From the cell containing the given text, extract its center point as [x, y] coordinate. 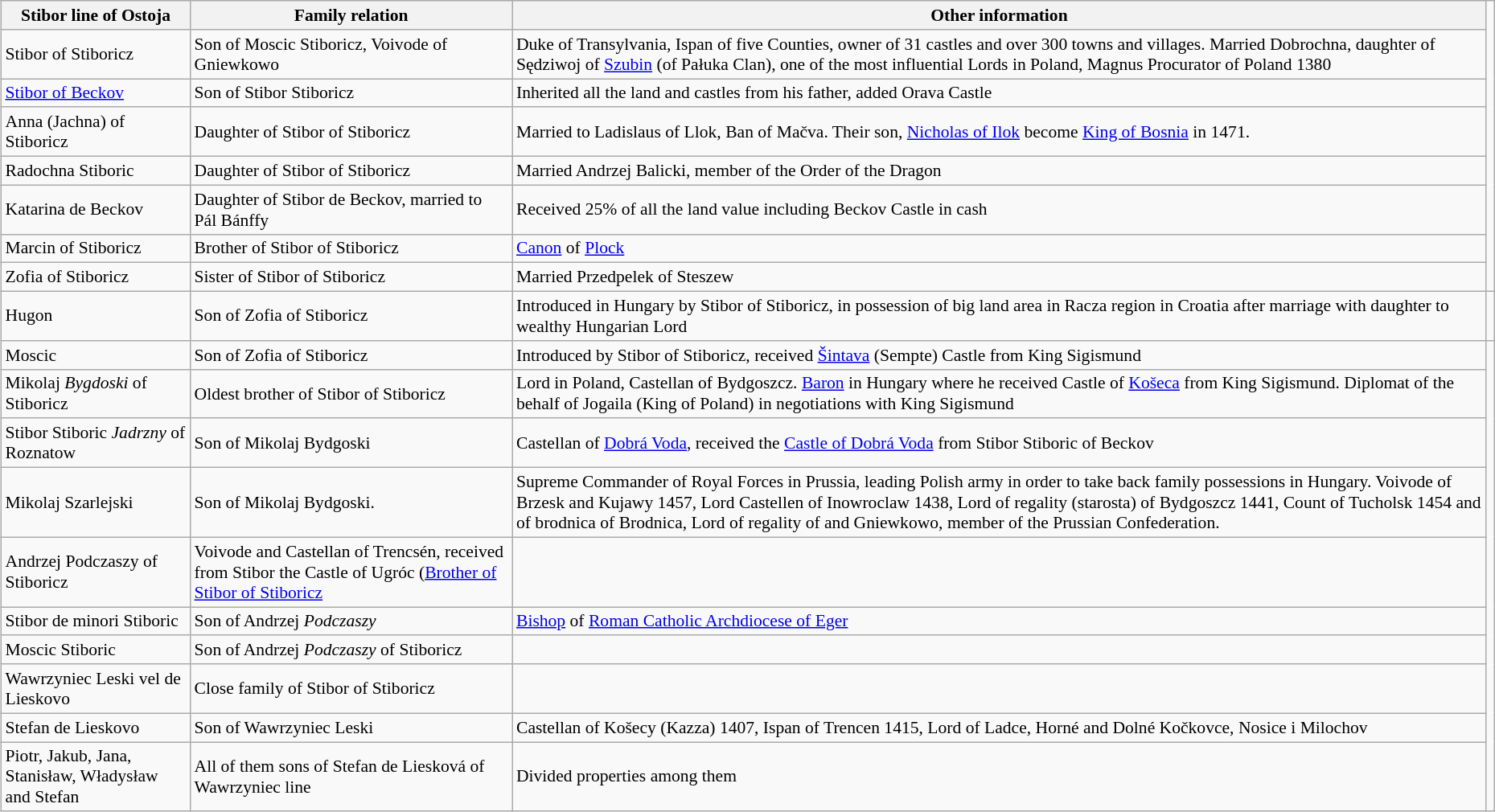
Son of Mikolaj Bydgoski [351, 444]
Son of Moscic Stiboricz, Voivode of Gniewkowo [351, 55]
Son of Mikolaj Bydgoski. [351, 503]
Castellan of Košecy (Kazza) 1407, Ispan of Trencen 1415, Lord of Ladce, Horné and Dolné Kočkovce, Nosice i Milochov [999, 728]
Wawrzyniec Leski vel de Lieskovo [97, 688]
Inherited all the land and castles from his father, added Orava Castle [999, 93]
Sister of Stibor of Stiboricz [351, 277]
Daughter of Stibor de Beckov, married to Pál Bánffy [351, 209]
Katarina de Beckov [97, 209]
Anna (Jachna) of Stiboricz [97, 132]
Son of Andrzej Podczaszy [351, 621]
Stibor Stiboric Jadrzny of Roznatow [97, 444]
Close family of Stibor of Stiboricz [351, 688]
Oldest brother of Stibor of Stiboricz [351, 394]
Bishop of Roman Catholic Archdiocese of Eger [999, 621]
Stibor line of Ostoja [97, 15]
Marcin of Stiboricz [97, 248]
Castellan of Dobrá Voda, received the Castle of Dobrá Voda from Stibor Stiboric of Beckov [999, 444]
Received 25% of all the land value including Beckov Castle in cash [999, 209]
Son of Wawrzyniec Leski [351, 728]
Family relation [351, 15]
Married Andrzej Balicki, member of the Order of the Dragon [999, 171]
Stibor of Beckov [97, 93]
Voivode and Castellan of Trencsén, received from Stibor the Castle of Ugróc (Brother of Stibor of Stiboricz [351, 572]
Other information [999, 15]
Son of Stibor Stiboricz [351, 93]
Piotr, Jakub, Jana, Stanisław, Władysław and Stefan [97, 777]
Andrzej Podczaszy of Stiboricz [97, 572]
Stibor of Stiboricz [97, 55]
Divided properties among them [999, 777]
Stibor de minori Stiboric [97, 621]
Introduced by Stibor of Stiboricz, received Šintava (Sempte) Castle from King Sigismund [999, 355]
Mikolaj Szarlejski [97, 503]
Hugon [97, 317]
All of them sons of Stefan de Liesková of Wawrzyniec line [351, 777]
Mikolaj Bygdoski of Stiboricz [97, 394]
Married to Ladislaus of Llok, Ban of Mačva. Their son, Nicholas of Ilok become King of Bosnia in 1471. [999, 132]
Son of Andrzej Podczaszy of Stiboricz [351, 650]
Married Przedpelek of Steszew [999, 277]
Brother of Stibor of Stiboricz [351, 248]
Zofia of Stiboricz [97, 277]
Canon of Plock [999, 248]
Moscic [97, 355]
Radochna Stiboric [97, 171]
Moscic Stiboric [97, 650]
Stefan de Lieskovo [97, 728]
